For the text-containing cell, return its midpoint in (x, y) coordinate format. 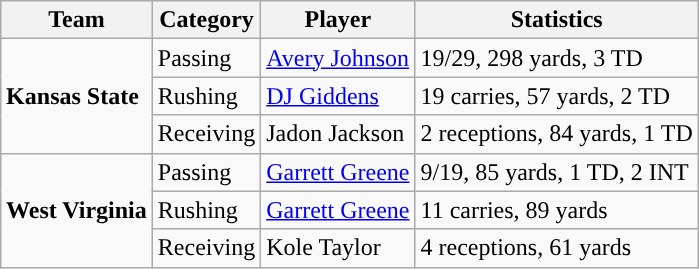
Category (206, 20)
4 receptions, 61 yards (556, 248)
West Virginia (77, 210)
9/19, 85 yards, 1 TD, 2 INT (556, 172)
Avery Johnson (338, 58)
DJ Giddens (338, 96)
Statistics (556, 20)
Jadon Jackson (338, 134)
19/29, 298 yards, 3 TD (556, 58)
Player (338, 20)
Team (77, 20)
Kole Taylor (338, 248)
19 carries, 57 yards, 2 TD (556, 96)
11 carries, 89 yards (556, 210)
2 receptions, 84 yards, 1 TD (556, 134)
Kansas State (77, 96)
